Determine the [x, y] coordinate at the center of the cell enclosing the given text.  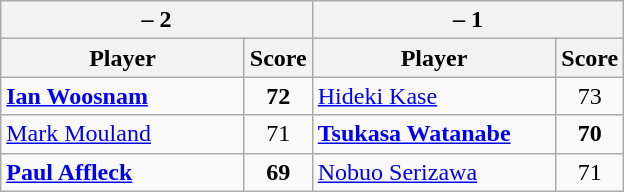
Paul Affleck [123, 172]
– 1 [468, 20]
73 [590, 96]
Nobuo Serizawa [434, 172]
Tsukasa Watanabe [434, 134]
Ian Woosnam [123, 96]
70 [590, 134]
Mark Mouland [123, 134]
– 2 [157, 20]
69 [278, 172]
Hideki Kase [434, 96]
72 [278, 96]
